Return [X, Y] of the center of cell containing provided text 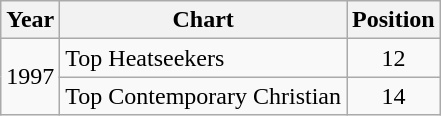
Year [30, 20]
Position [393, 20]
Top Heatseekers [204, 58]
12 [393, 58]
Top Contemporary Christian [204, 96]
14 [393, 96]
1997 [30, 77]
Chart [204, 20]
